Output the (x, y) coordinate of the center of the cell containing the given text.  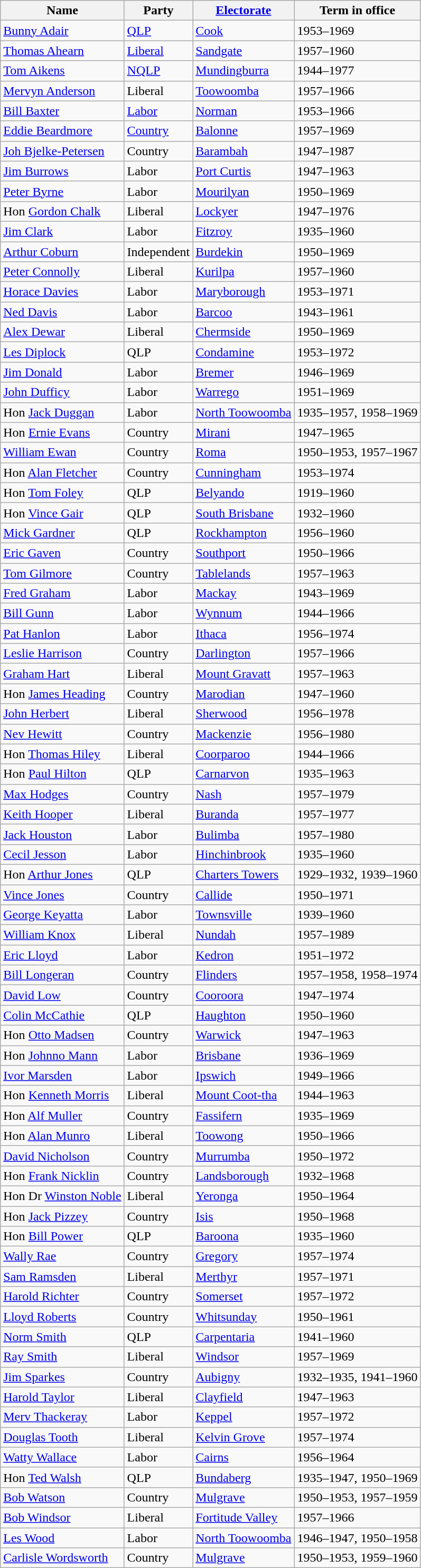
Aubigny (244, 1377)
Flinders (244, 975)
Windsor (244, 1357)
Horace Davies (62, 292)
1947–1974 (357, 995)
Mervyn Anderson (62, 91)
Party (158, 11)
1950–1964 (357, 1196)
Hon Otto Madsen (62, 1035)
1935–1963 (357, 774)
Mirani (244, 432)
Carnarvon (244, 774)
Chermside (244, 332)
William Knox (62, 935)
Nash (244, 794)
1953–1972 (357, 352)
David Low (62, 995)
Max Hodges (62, 794)
Roma (244, 452)
Independent (158, 252)
Ray Smith (62, 1357)
Carlisle Wordsworth (62, 1558)
Lloyd Roberts (62, 1317)
Hon Gordon Chalk (62, 211)
1946–1969 (357, 372)
Hon Frank Nicklin (62, 1176)
Townsville (244, 915)
Les Wood (62, 1538)
1950–1953, 1957–1967 (357, 452)
Cunningham (244, 473)
Coorparoo (244, 754)
Jim Clark (62, 231)
Bundaberg (244, 1477)
Nundah (244, 935)
1947–1960 (357, 694)
Lockyer (244, 211)
Hon Ted Walsh (62, 1477)
Bob Watson (62, 1497)
Nev Hewitt (62, 734)
Eric Lloyd (62, 955)
Hon Alan Munro (62, 1136)
1953–1971 (357, 292)
Bunny Adair (62, 31)
Keppel (244, 1417)
Kedron (244, 955)
1956–1960 (357, 533)
Eddie Beardmore (62, 131)
1950–1968 (357, 1216)
Hon James Heading (62, 694)
Kurilpa (244, 272)
Clayfield (244, 1397)
Carpentaria (244, 1337)
Hon Alf Muller (62, 1116)
Ivor Marsden (62, 1075)
Bill Longeran (62, 975)
Ipswich (244, 1075)
Merthyr (244, 1277)
1953–1966 (357, 111)
George Keyatta (62, 915)
1957–1980 (357, 834)
1950–1953, 1957–1959 (357, 1497)
Isis (244, 1216)
Bulimba (244, 834)
Hon Arthur Jones (62, 874)
1929–1932, 1939–1960 (357, 874)
1947–1965 (357, 432)
Cooroora (244, 995)
Hon Tom Foley (62, 493)
Jim Donald (62, 372)
Bill Baxter (62, 111)
Jim Sparkes (62, 1377)
1957–1971 (357, 1277)
Jim Burrows (62, 171)
1953–1969 (357, 31)
1935–1969 (357, 1116)
1950–1960 (357, 1015)
Leslie Harrison (62, 654)
1950–1971 (357, 895)
Les Diplock (62, 352)
Douglas Tooth (62, 1437)
Tablelands (244, 573)
1932–1960 (357, 513)
1941–1960 (357, 1337)
1919–1960 (357, 493)
Callide (244, 895)
Bill Gunn (62, 613)
Sam Ramsden (62, 1277)
Marodian (244, 694)
Tom Gilmore (62, 573)
Warrego (244, 392)
Mackay (244, 593)
Ithaca (244, 634)
David Nicholson (62, 1156)
Harold Taylor (62, 1397)
Jack Houston (62, 834)
Arthur Coburn (62, 252)
Hon Johnno Mann (62, 1055)
Fitzroy (244, 231)
Norman (244, 111)
1956–1974 (357, 634)
Peter Byrne (62, 191)
Haughton (244, 1015)
Murrumba (244, 1156)
Warwick (244, 1035)
1946–1947, 1950–1958 (357, 1538)
Eric Gaven (62, 553)
1932–1968 (357, 1176)
1935–1957, 1958–1969 (357, 412)
Southport (244, 553)
Mount Coot-tha (244, 1095)
Hon Jack Duggan (62, 412)
Toowoomba (244, 91)
Sandgate (244, 51)
Port Curtis (244, 171)
Tom Aikens (62, 71)
John Dufficy (62, 392)
Mundingburra (244, 71)
1943–1961 (357, 312)
Bremer (244, 372)
1957–1958, 1958–1974 (357, 975)
Cairns (244, 1457)
1935–1947, 1950–1969 (357, 1477)
1939–1960 (357, 915)
Hon Vince Gair (62, 513)
Maryborough (244, 292)
Hon Kenneth Morris (62, 1095)
Fassifern (244, 1116)
Bob Windsor (62, 1517)
1944–1977 (357, 71)
1956–1964 (357, 1457)
Condamine (244, 352)
John Herbert (62, 714)
Balonne (244, 131)
Hon Jack Pizzey (62, 1216)
South Brisbane (244, 513)
Barambah (244, 151)
Thomas Ahearn (62, 51)
Cecil Jesson (62, 854)
Hon Dr Winston Noble (62, 1196)
Wynnum (244, 613)
Norm Smith (62, 1337)
Ned Davis (62, 312)
Term in office (357, 11)
Watty Wallace (62, 1457)
Mackenzie (244, 734)
Mourilyan (244, 191)
1957–1979 (357, 794)
Joh Bjelke-Petersen (62, 151)
Colin McCathie (62, 1015)
Hon Bill Power (62, 1236)
Sherwood (244, 714)
1936–1969 (357, 1055)
1950–1953, 1959–1960 (357, 1558)
Graham Hart (62, 674)
Keith Hooper (62, 814)
1957–1977 (357, 814)
William Ewan (62, 452)
Barcoo (244, 312)
Burdekin (244, 252)
Hon Ernie Evans (62, 432)
Landsborough (244, 1176)
1956–1980 (357, 734)
Darlington (244, 654)
Merv Thackeray (62, 1417)
Electorate (244, 11)
Rockhampton (244, 533)
1950–1961 (357, 1317)
Whitsunday (244, 1317)
Gregory (244, 1257)
Belyando (244, 493)
Kelvin Grove (244, 1437)
1943–1969 (357, 593)
Alex Dewar (62, 332)
Somerset (244, 1297)
Harold Richter (62, 1297)
Wally Rae (62, 1257)
Name (62, 11)
Baroona (244, 1236)
Peter Connolly (62, 272)
Cook (244, 31)
Hinchinbrook (244, 854)
1956–1978 (357, 714)
Fred Graham (62, 593)
Yeronga (244, 1196)
1949–1966 (357, 1075)
1951–1969 (357, 392)
Brisbane (244, 1055)
NQLP (158, 71)
1947–1976 (357, 211)
1944–1963 (357, 1095)
1932–1935, 1941–1960 (357, 1377)
Mick Gardner (62, 533)
Buranda (244, 814)
1951–1972 (357, 955)
Pat Hanlon (62, 634)
1953–1974 (357, 473)
1957–1989 (357, 935)
Fortitude Valley (244, 1517)
1947–1987 (357, 151)
Mount Gravatt (244, 674)
1950–1972 (357, 1156)
Toowong (244, 1136)
Vince Jones (62, 895)
Hon Paul Hilton (62, 774)
Charters Towers (244, 874)
Hon Thomas Hiley (62, 754)
Hon Alan Fletcher (62, 473)
